Identify which cell holds the provided text, then report its (x, y) central coordinate. 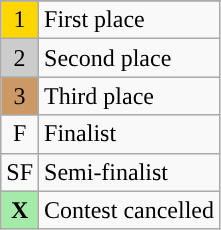
SF (20, 172)
Semi-finalist (130, 172)
1 (20, 20)
Contest cancelled (130, 210)
2 (20, 58)
X (20, 210)
Second place (130, 58)
Third place (130, 96)
Finalist (130, 134)
3 (20, 96)
First place (130, 20)
F (20, 134)
